Determine the [x, y] coordinate at the center of the cell enclosing the given text.  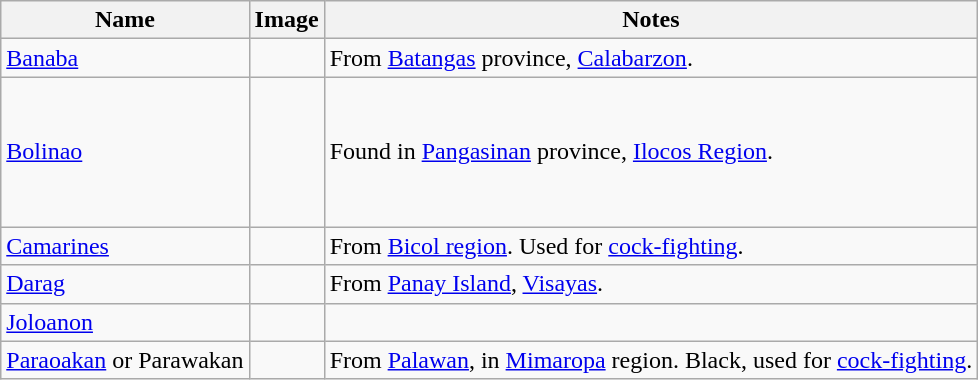
Name [125, 20]
From Batangas province, Calabarzon. [651, 58]
Darag [125, 284]
Image [286, 20]
Notes [651, 20]
Camarines [125, 246]
Banaba [125, 58]
Paraoakan or Parawakan [125, 360]
From Bicol region. Used for cock-fighting. [651, 246]
From Palawan, in Mimaropa region. Black, used for cock-fighting. [651, 360]
Joloanon [125, 322]
Bolinao [125, 152]
From Panay Island, Visayas. [651, 284]
Found in Pangasinan province, Ilocos Region. [651, 152]
